Provide the [x, y] coordinate of the cell's center where the given text is located.  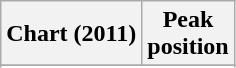
Peakposition [188, 34]
Chart (2011) [72, 34]
